Scan for the cell matching the given text and deliver its [x, y] coordinate at center. 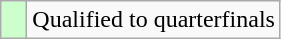
Qualified to quarterfinals [154, 20]
